Return [X, Y] of the center of cell containing provided text 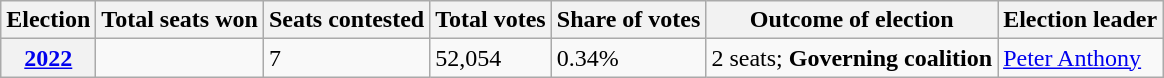
Peter Anthony [1080, 58]
Total votes [491, 20]
0.34% [628, 58]
Election [48, 20]
Total seats won [180, 20]
52,054 [491, 58]
2022 [48, 58]
Share of votes [628, 20]
Election leader [1080, 20]
2 seats; Governing coalition [852, 58]
Seats contested [346, 20]
Outcome of election [852, 20]
7 [346, 58]
